Return the [X, Y] coordinate for the center point of the cell that contains the specified text.  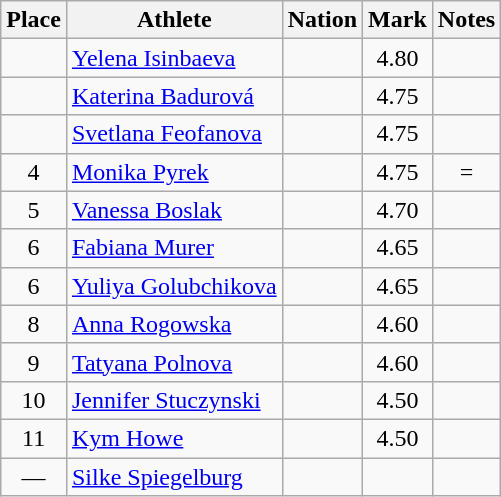
4.80 [398, 58]
Mark [398, 20]
5 [34, 210]
4.70 [398, 210]
9 [34, 362]
Nation [322, 20]
Svetlana Feofanova [174, 134]
Athlete [174, 20]
11 [34, 438]
Monika Pyrek [174, 172]
Anna Rogowska [174, 324]
Katerina Badurová [174, 96]
— [34, 477]
Notes [466, 20]
10 [34, 400]
= [466, 172]
Yelena Isinbaeva [174, 58]
4 [34, 172]
Yuliya Golubchikova [174, 286]
8 [34, 324]
Kym Howe [174, 438]
Silke Spiegelburg [174, 477]
Vanessa Boslak [174, 210]
Jennifer Stuczynski [174, 400]
Place [34, 20]
Fabiana Murer [174, 248]
Tatyana Polnova [174, 362]
